Output the (X, Y) coordinate of the center of the cell containing the given text.  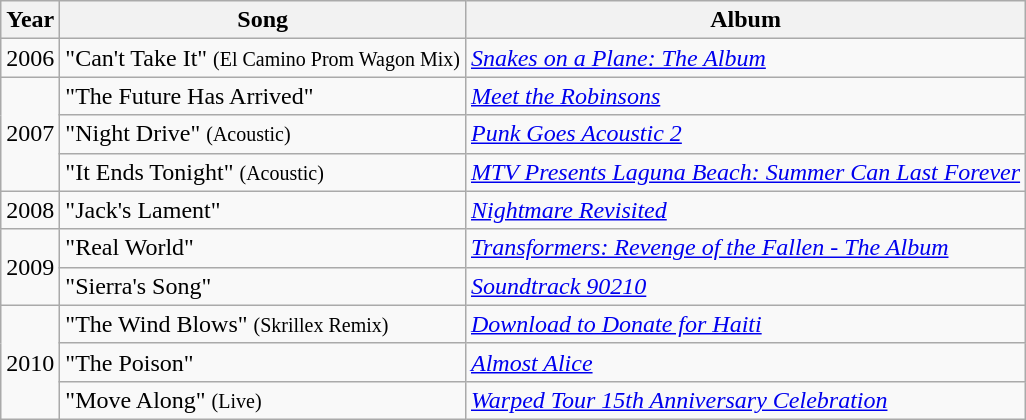
Warped Tour 15th Anniversary Celebration (745, 400)
2009 (30, 267)
Almost Alice (745, 362)
Song (263, 20)
"It Ends Tonight" (Acoustic) (263, 172)
"Night Drive" (Acoustic) (263, 134)
Transformers: Revenge of the Fallen - The Album (745, 248)
"Move Along" (Live) (263, 400)
Album (745, 20)
"The Future Has Arrived" (263, 96)
"The Poison" (263, 362)
Nightmare Revisited (745, 210)
"Sierra's Song" (263, 286)
Punk Goes Acoustic 2 (745, 134)
"Real World" (263, 248)
2006 (30, 58)
"The Wind Blows" (Skrillex Remix) (263, 324)
"Can't Take It" (El Camino Prom Wagon Mix) (263, 58)
MTV Presents Laguna Beach: Summer Can Last Forever (745, 172)
Snakes on a Plane: The Album (745, 58)
"Jack's Lament" (263, 210)
Soundtrack 90210 (745, 286)
Year (30, 20)
2007 (30, 134)
Meet the Robinsons (745, 96)
Download to Donate for Haiti (745, 324)
2010 (30, 362)
2008 (30, 210)
